Determine the [x, y] coordinate at the center of the cell enclosing the given text.  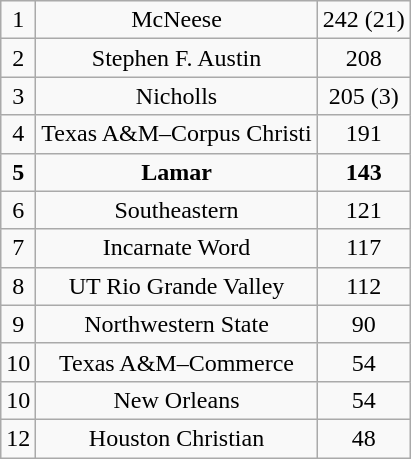
48 [364, 438]
6 [18, 210]
7 [18, 248]
191 [364, 134]
Nicholls [176, 96]
12 [18, 438]
Stephen F. Austin [176, 58]
208 [364, 58]
Texas A&M–Commerce [176, 362]
9 [18, 324]
Incarnate Word [176, 248]
Houston Christian [176, 438]
Northwestern State [176, 324]
3 [18, 96]
1 [18, 20]
117 [364, 248]
205 (3) [364, 96]
8 [18, 286]
4 [18, 134]
143 [364, 172]
New Orleans [176, 400]
2 [18, 58]
112 [364, 286]
5 [18, 172]
Texas A&M–Corpus Christi [176, 134]
121 [364, 210]
UT Rio Grande Valley [176, 286]
McNeese [176, 20]
242 (21) [364, 20]
Southeastern [176, 210]
90 [364, 324]
Lamar [176, 172]
